Search for the cell housing the specified text and yield its (x, y) center coordinate. 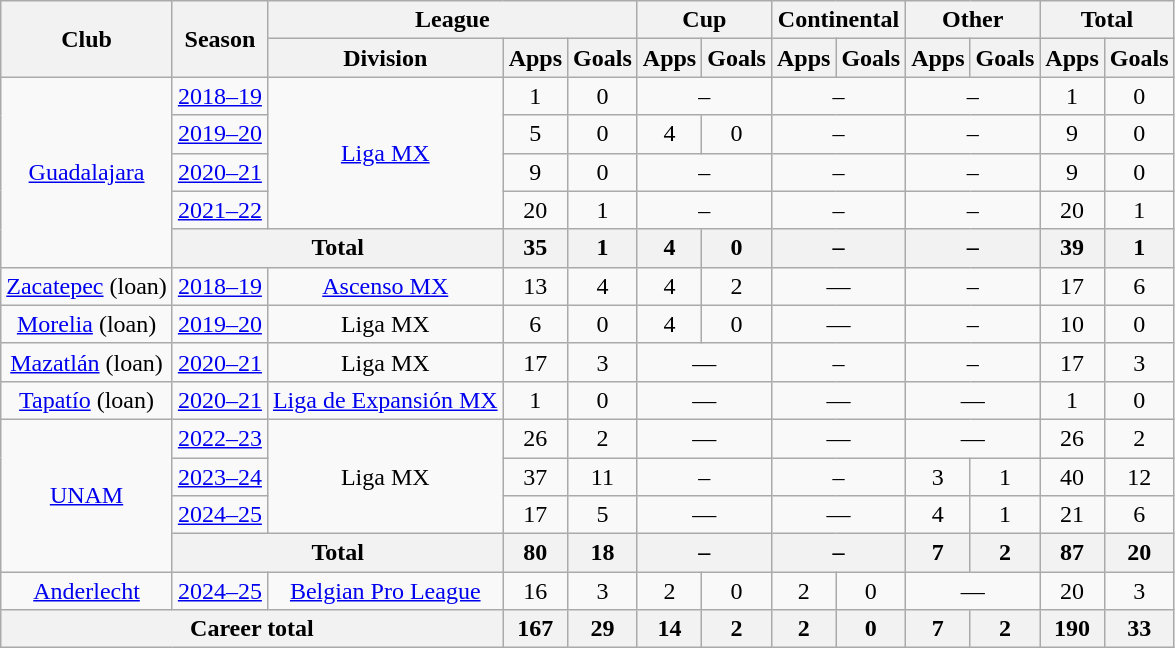
2022–23 (220, 438)
167 (535, 629)
Division (385, 58)
21 (1072, 515)
Tapatío (loan) (87, 400)
Other (973, 20)
18 (603, 553)
Anderlecht (87, 591)
39 (1072, 248)
37 (535, 477)
Belgian Pro League (385, 591)
League (452, 20)
33 (1139, 629)
87 (1072, 553)
29 (603, 629)
11 (603, 477)
Mazatlán (loan) (87, 362)
12 (1139, 477)
Cup (704, 20)
Zacatepec (loan) (87, 286)
Continental (838, 20)
Career total (252, 629)
Season (220, 39)
Morelia (loan) (87, 324)
Club (87, 39)
2023–24 (220, 477)
190 (1072, 629)
14 (669, 629)
UNAM (87, 495)
40 (1072, 477)
2021–22 (220, 210)
35 (535, 248)
10 (1072, 324)
Guadalajara (87, 172)
Ascenso MX (385, 286)
Liga de Expansión MX (385, 400)
80 (535, 553)
16 (535, 591)
13 (535, 286)
